Identify which cell holds the provided text, then report its (X, Y) central coordinate. 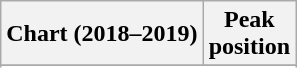
Peakposition (249, 34)
Chart (2018–2019) (102, 34)
